Extract the [x, y] coordinate from the center of the cell holding the provided text.  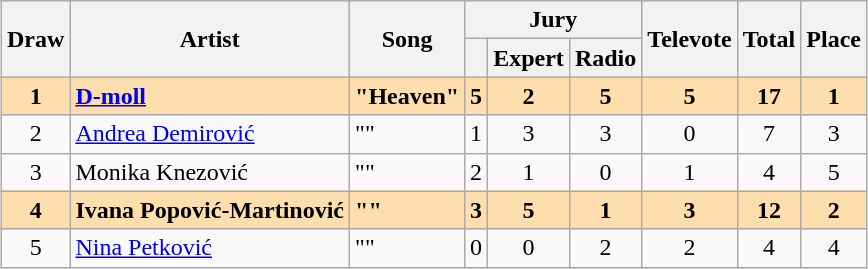
D-moll [210, 96]
Total [769, 39]
Monika Knezović [210, 172]
Andrea Demirović [210, 134]
Radio [605, 58]
Jury [554, 20]
Song [408, 39]
Draw [35, 39]
Artist [210, 39]
Expert [529, 58]
Place [834, 39]
17 [769, 96]
7 [769, 134]
Nina Petković [210, 248]
Televote [690, 39]
Ivana Popović-Martinović [210, 210]
"Heaven" [408, 96]
12 [769, 210]
